From the cell containing the given text, extract its center point as (X, Y) coordinate. 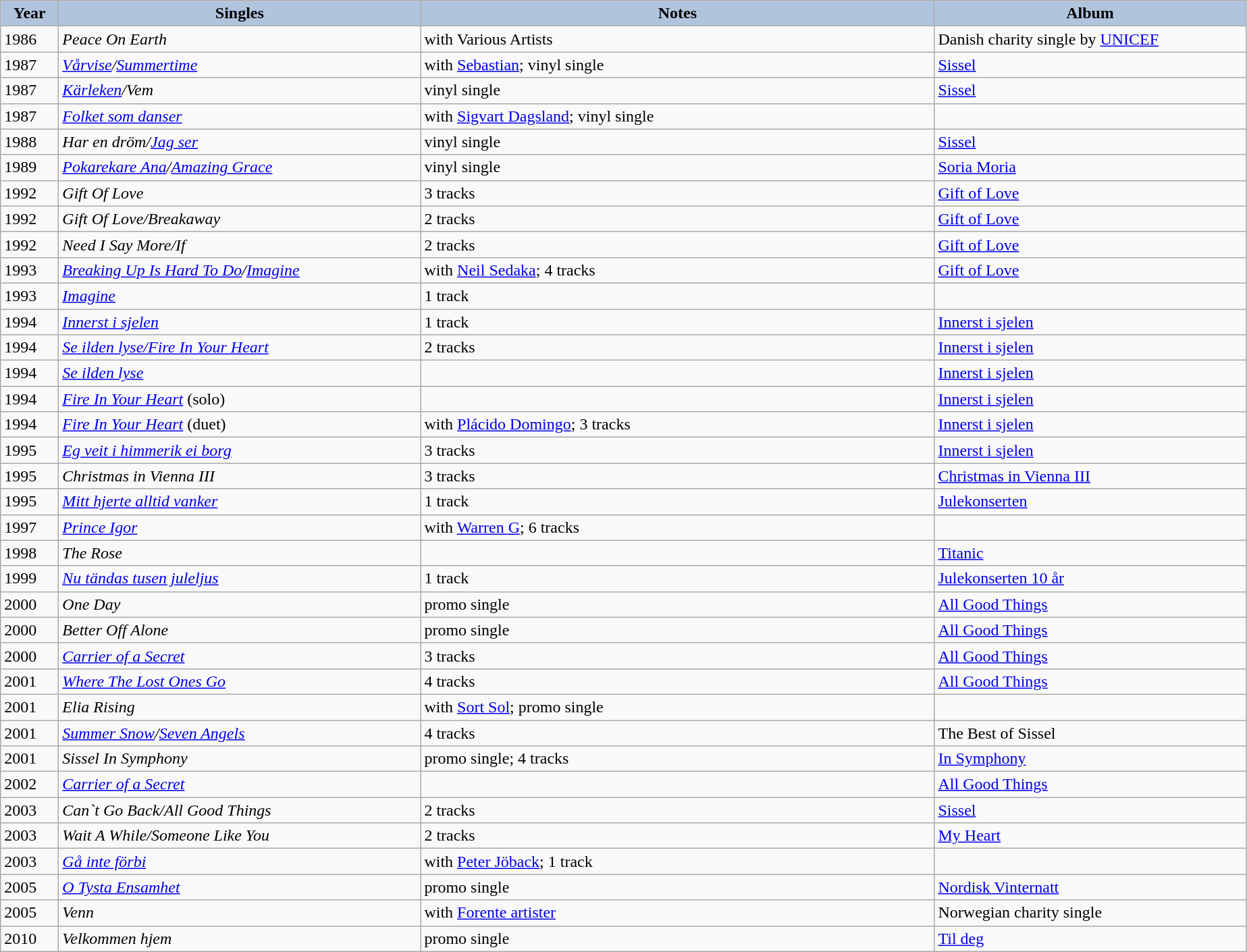
with Plácido Domingo; 3 tracks (678, 425)
Elia Rising (240, 707)
Julekonserten (1090, 502)
with Sigvart Dagsland; vinyl single (678, 116)
1986 (30, 39)
Se ilden lyse (240, 373)
The Rose (240, 553)
Need I Say More/If (240, 244)
Norwegian charity single (1090, 913)
with Sebastian; vinyl single (678, 65)
1998 (30, 553)
Gå inte förbi (240, 862)
Vårvise/Summertime (240, 65)
Julekonserten 10 år (1090, 579)
O Tysta Ensamhet (240, 887)
with Forente artister (678, 913)
Wait A While/Someone Like You (240, 836)
Fire In Your Heart (solo) (240, 399)
Pokarekare Ana/Amazing Grace (240, 167)
Peace On Earth (240, 39)
Eg veit i himmerik ei borg (240, 450)
Kärleken/Vem (240, 90)
with Various Artists (678, 39)
with Peter Jöback; 1 track (678, 862)
My Heart (1090, 836)
In Symphony (1090, 759)
Venn (240, 913)
Prince Igor (240, 527)
Fire In Your Heart (duet) (240, 425)
1989 (30, 167)
Velkommen hjem (240, 938)
1999 (30, 579)
Nu tändas tusen juleljus (240, 579)
Mitt hjerte alltid vanker (240, 502)
Sissel In Symphony (240, 759)
Album (1090, 14)
Gift Of Love (240, 193)
2002 (30, 785)
Better Off Alone (240, 630)
1988 (30, 142)
Singles (240, 14)
The Best of Sissel (1090, 733)
with Sort Sol; promo single (678, 707)
with Warren G; 6 tracks (678, 527)
Year (30, 14)
Har en dröm/Jag ser (240, 142)
Folket som danser (240, 116)
Gift Of Love/Breakaway (240, 219)
promo single; 4 tracks (678, 759)
Summer Snow/Seven Angels (240, 733)
with Neil Sedaka; 4 tracks (678, 270)
Can`t Go Back/All Good Things (240, 810)
Soria Moria (1090, 167)
Danish charity single by UNICEF (1090, 39)
Nordisk Vinternatt (1090, 887)
Notes (678, 14)
Breaking Up Is Hard To Do/Imagine (240, 270)
Se ilden lyse/Fire In Your Heart (240, 348)
Til deg (1090, 938)
Where The Lost Ones Go (240, 681)
Imagine (240, 296)
2010 (30, 938)
1997 (30, 527)
Titanic (1090, 553)
One Day (240, 604)
